Return [x, y] of the center of cell containing provided text 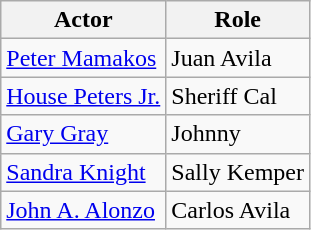
Carlos Avila [238, 210]
House Peters Jr. [84, 96]
Sandra Knight [84, 172]
Juan Avila [238, 58]
Peter Mamakos [84, 58]
John A. Alonzo [84, 210]
Sally Kemper [238, 172]
Sheriff Cal [238, 96]
Gary Gray [84, 134]
Role [238, 20]
Johnny [238, 134]
Actor [84, 20]
